Locate the cell with the specified text and output its (X, Y) center coordinate. 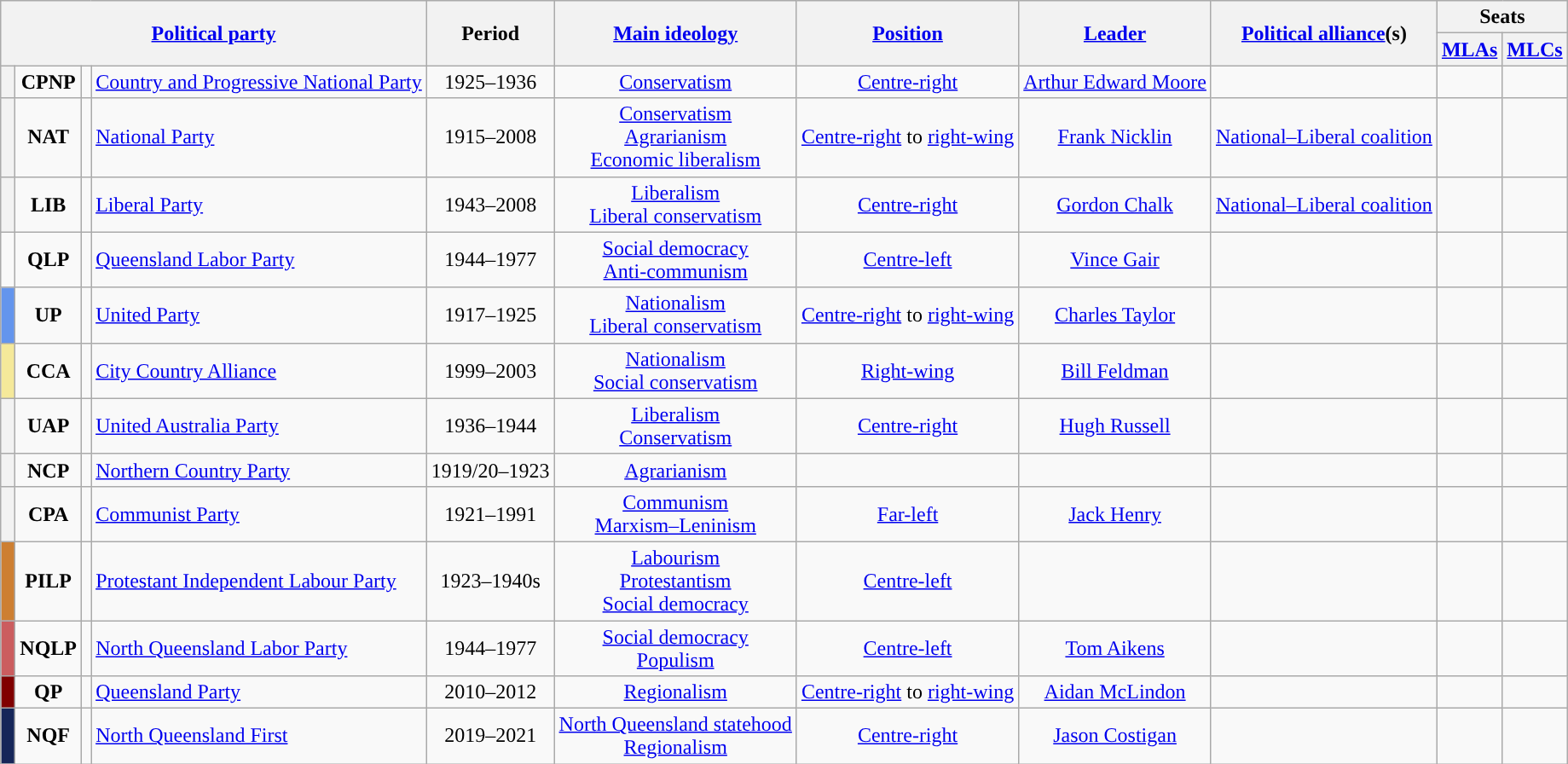
Jason Costigan (1115, 737)
CommunismMarxism–Leninism (675, 513)
UAP (49, 426)
CCA (49, 370)
QLP (49, 259)
Bill Feldman (1115, 370)
Position (907, 33)
1915–2008 (490, 137)
CPA (49, 513)
Far-left (907, 513)
QP (49, 692)
North Queensland Labor Party (259, 648)
Regionalism (675, 692)
North Queensland statehoodRegionalism (675, 737)
LabourismProtestantismSocial democracy (675, 581)
Country and Progressive National Party (259, 82)
Gordon Chalk (1115, 205)
NCP (49, 470)
Right-wing (907, 370)
Northern Country Party (259, 470)
ConservatismAgrarianismEconomic liberalism (675, 137)
Arthur Edward Moore (1115, 82)
Seats (1502, 17)
NQF (49, 737)
UP (49, 315)
Agrarianism (675, 470)
Tom Aikens (1115, 648)
1917–1925 (490, 315)
Liberal Party (259, 205)
Vince Gair (1115, 259)
1943–2008 (490, 205)
NationalismLiberal conservatism (675, 315)
CPNP (49, 82)
2019–2021 (490, 737)
Social democracyAnti-communism (675, 259)
Frank Nicklin (1115, 137)
LIB (49, 205)
Political party (214, 33)
Aidan McLindon (1115, 692)
NationalismSocial conservatism (675, 370)
Political alliance(s) (1323, 33)
United Party (259, 315)
Conservatism (675, 82)
MLCs (1535, 49)
Social democracyPopulism (675, 648)
LiberalismConservatism (675, 426)
Communist Party (259, 513)
Queensland Party (259, 692)
Queensland Labor Party (259, 259)
North Queensland First (259, 737)
1925–1936 (490, 82)
National Party (259, 137)
MLAs (1469, 49)
LiberalismLiberal conservatism (675, 205)
United Australia Party (259, 426)
Hugh Russell (1115, 426)
Protestant Independent Labour Party (259, 581)
2010–2012 (490, 692)
PILP (49, 581)
Main ideology (675, 33)
1921–1991 (490, 513)
NQLP (49, 648)
1936–1944 (490, 426)
Leader (1115, 33)
1919/20–1923 (490, 470)
Period (490, 33)
1923–1940s (490, 581)
Jack Henry (1115, 513)
1999–2003 (490, 370)
City Country Alliance (259, 370)
NAT (49, 137)
Charles Taylor (1115, 315)
